Scan for the cell matching the given text and deliver its [x, y] coordinate at center. 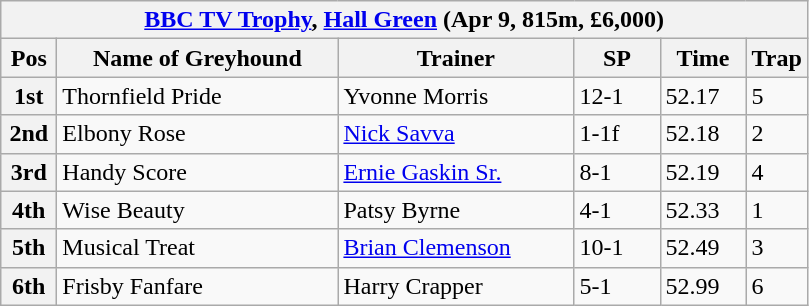
Name of Greyhound [198, 58]
Handy Score [198, 172]
Frisby Fanfare [198, 286]
Wise Beauty [198, 210]
Nick Savva [456, 134]
4 [776, 172]
52.99 [703, 286]
Brian Clemenson [456, 248]
SP [617, 58]
6th [29, 286]
52.49 [703, 248]
Trainer [456, 58]
2nd [29, 134]
Thornfield Pride [198, 96]
1st [29, 96]
8-1 [617, 172]
3 [776, 248]
5-1 [617, 286]
52.33 [703, 210]
5 [776, 96]
2 [776, 134]
4th [29, 210]
10-1 [617, 248]
3rd [29, 172]
Time [703, 58]
Yvonne Morris [456, 96]
52.18 [703, 134]
4-1 [617, 210]
12-1 [617, 96]
52.19 [703, 172]
Elbony Rose [198, 134]
Patsy Byrne [456, 210]
52.17 [703, 96]
Harry Crapper [456, 286]
Musical Treat [198, 248]
BBC TV Trophy, Hall Green (Apr 9, 815m, £6,000) [404, 20]
5th [29, 248]
Pos [29, 58]
1 [776, 210]
6 [776, 286]
Trap [776, 58]
Ernie Gaskin Sr. [456, 172]
1-1f [617, 134]
